Locate the cell with the specified text and output its (x, y) center coordinate. 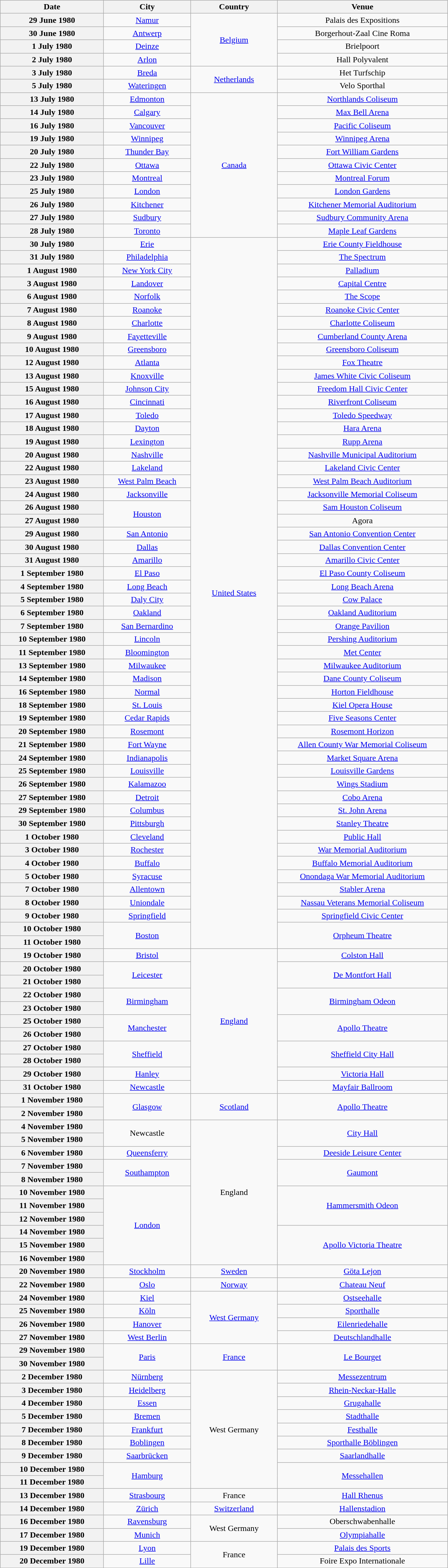
27 September 1980 (52, 797)
Oslo (147, 1285)
Erie (147, 244)
Sudbury (147, 218)
19 October 1980 (52, 955)
Arlon (147, 60)
Edmonton (147, 99)
31 August 1980 (52, 560)
Normal (147, 692)
8 August 1980 (52, 323)
22 July 1980 (52, 165)
Birmingham Odeon (363, 1001)
Manchester (147, 1028)
31 October 1980 (52, 1087)
4 September 1980 (52, 587)
2 November 1980 (52, 1113)
Deutschlandhalle (363, 1337)
Foire Expo Internationale (363, 1561)
5 July 1980 (52, 86)
13 July 1980 (52, 99)
24 November 1980 (52, 1298)
Buffalo Memorial Auditorium (363, 863)
Cedar Rapids (147, 718)
Northlands Coliseum (363, 99)
Hanley (147, 1074)
Saarlandhalle (363, 1456)
19 August 1980 (52, 442)
Met Center (363, 652)
Norfolk (147, 297)
Fort William Gardens (363, 152)
Leicester (147, 975)
Dayton (147, 428)
29 June 1980 (52, 20)
13 December 1980 (52, 1495)
Lyon (147, 1548)
16 July 1980 (52, 125)
Montreal Forum (363, 178)
Freedom Hall Civic Center (363, 389)
10 September 1980 (52, 639)
Vancouver (147, 125)
28 October 1980 (52, 1061)
Houston (147, 514)
Saarbrücken (147, 1456)
30 August 1980 (52, 547)
Boblingen (147, 1443)
11 October 1980 (52, 942)
Pittsburgh (147, 824)
Hara Arena (363, 428)
Kiel (147, 1298)
16 December 1980 (52, 1522)
Het Turfschip (363, 73)
Springfield Civic Center (363, 916)
Syracuse (147, 876)
Milwaukee Auditorium (363, 665)
Essen (147, 1403)
Gaumont (363, 1172)
Fox Theatre (363, 362)
Lexington (147, 442)
1 November 1980 (52, 1100)
12 November 1980 (52, 1218)
Buffalo (147, 863)
18 September 1980 (52, 705)
Dane County Coliseum (363, 679)
6 August 1980 (52, 297)
Sudbury Community Arena (363, 218)
20 August 1980 (52, 455)
Ostseehalle (363, 1298)
20 December 1980 (52, 1561)
20 September 1980 (52, 731)
26 September 1980 (52, 784)
Pacific Coliseum (363, 125)
Louisville Gardens (363, 771)
Oakland Auditorium (363, 613)
5 September 1980 (52, 600)
Boston (147, 935)
Orange Pavilion (363, 626)
Fort Wayne (147, 744)
Messezentrum (363, 1377)
Orpheum Theatre (363, 935)
14 July 1980 (52, 112)
10 November 1980 (52, 1192)
Cobo Arena (363, 797)
Kitchener (147, 205)
Borgerhout-Zaal Cine Roma (363, 33)
Madison (147, 679)
Scotland (234, 1107)
7 December 1980 (52, 1430)
5 November 1980 (52, 1140)
30 July 1980 (52, 244)
Velo Sporthal (363, 86)
26 July 1980 (52, 205)
Hanover (147, 1324)
7 September 1980 (52, 626)
10 October 1980 (52, 929)
San Antonio (147, 534)
9 December 1980 (52, 1456)
1 August 1980 (52, 270)
Detroit (147, 797)
Columbus (147, 810)
Lille (147, 1561)
Greensboro (147, 349)
5 October 1980 (52, 876)
22 August 1980 (52, 468)
13 September 1980 (52, 665)
22 November 1980 (52, 1285)
El Paso (147, 573)
Amarillo Civic Center (363, 560)
Oberschwabenhalle (363, 1522)
30 September 1980 (52, 824)
7 November 1980 (52, 1166)
Charlotte Coliseum (363, 323)
Nashville (147, 455)
2 July 1980 (52, 60)
Sporthalle Böblingen (363, 1443)
Five Seasons Center (363, 718)
Munich (147, 1535)
Festhalle (363, 1430)
Rupp Arena (363, 442)
7 August 1980 (52, 310)
Springfield (147, 916)
Bloomington (147, 652)
14 November 1980 (52, 1232)
Deeside Leisure Center (363, 1153)
New York City (147, 270)
Dallas (147, 547)
Cow Palace (363, 600)
Kiel Opera House (363, 705)
11 December 1980 (52, 1482)
United States (234, 593)
Mayfair Ballroom (363, 1087)
Hall Polyvalent (363, 60)
Heidelberg (147, 1390)
Netherlands (234, 79)
12 August 1980 (52, 362)
Messehallen (363, 1476)
Rosemont Horizon (363, 731)
11 September 1980 (52, 652)
3 December 1980 (52, 1390)
16 September 1980 (52, 692)
25 November 1980 (52, 1311)
29 August 1980 (52, 534)
14 September 1980 (52, 679)
Göta Lejon (363, 1271)
5 December 1980 (52, 1416)
Olympiahalle (363, 1535)
11 November 1980 (52, 1205)
Milwaukee (147, 665)
Sam Houston Coliseum (363, 507)
Winnipeg Arena (363, 138)
10 December 1980 (52, 1469)
Oakland (147, 613)
1 July 1980 (52, 46)
Deinze (147, 46)
Stockholm (147, 1271)
Namur (147, 20)
Nashville Municipal Auditorium (363, 455)
Long Beach Arena (363, 587)
8 November 1980 (52, 1179)
17 December 1980 (52, 1535)
30 November 1980 (52, 1363)
Grugahalle (363, 1403)
Palais des Expositions (363, 20)
4 November 1980 (52, 1126)
26 August 1980 (52, 507)
23 October 1980 (52, 1008)
Stadthalle (363, 1416)
Fayetteville (147, 336)
Toronto (147, 231)
9 October 1980 (52, 916)
20 October 1980 (52, 968)
Stanley Theatre (363, 824)
Market Square Arena (363, 758)
30 June 1980 (52, 33)
Roanoke Civic Center (363, 310)
8 October 1980 (52, 903)
7 October 1980 (52, 889)
29 November 1980 (52, 1350)
Eilenriedehalle (363, 1324)
Erie County Fieldhouse (363, 244)
Onondaga War Memorial Auditorium (363, 876)
Breda (147, 73)
Cumberland County Arena (363, 336)
Allen County War Memorial Coliseum (363, 744)
Greensboro Coliseum (363, 349)
15 November 1980 (52, 1245)
Sheffield City Hall (363, 1054)
3 October 1980 (52, 850)
Sporthalle (363, 1311)
Strasbourg (147, 1495)
Maple Leaf Gardens (363, 231)
Jacksonville (147, 494)
10 August 1980 (52, 349)
Lakeland Civic Center (363, 468)
Wings Stadium (363, 784)
25 October 1980 (52, 1021)
West Palm Beach (147, 481)
Apollo Victoria Theatre (363, 1245)
23 August 1980 (52, 481)
25 September 1980 (52, 771)
Nassau Veterans Memorial Coliseum (363, 903)
25 July 1980 (52, 191)
Queensferry (147, 1153)
Agora (363, 520)
St. John Arena (363, 810)
Charlotte (147, 323)
Colston Hall (363, 955)
Max Bell Arena (363, 112)
Allentown (147, 889)
Indianapolis (147, 758)
27 November 1980 (52, 1337)
James White Civic Coliseum (363, 375)
13 August 1980 (52, 375)
Hallenstadion (363, 1508)
24 August 1980 (52, 494)
19 December 1980 (52, 1548)
City (147, 7)
Hall Rhenus (363, 1495)
Country (234, 7)
Rhein-Neckar-Halle (363, 1390)
19 July 1980 (52, 138)
Philadelphia (147, 257)
Wateringen (147, 86)
Montreal (147, 178)
23 July 1980 (52, 178)
22 October 1980 (52, 995)
1 October 1980 (52, 837)
The Scope (363, 297)
El Paso County Coliseum (363, 573)
21 October 1980 (52, 981)
Antwerp (147, 33)
Frankfurt (147, 1430)
Kalamazoo (147, 784)
Le Bourget (363, 1357)
Norway (234, 1285)
15 August 1980 (52, 389)
20 November 1980 (52, 1271)
19 September 1980 (52, 718)
Landover (147, 283)
Ravensburg (147, 1522)
Bristol (147, 955)
War Memorial Auditorium (363, 850)
Bremen (147, 1416)
San Bernardino (147, 626)
4 October 1980 (52, 863)
Cincinnati (147, 402)
Sheffield (147, 1054)
Riverfront Coliseum (363, 402)
Calgary (147, 112)
West Palm Beach Auditorium (363, 481)
Lincoln (147, 639)
Hamburg (147, 1476)
Zürich (147, 1508)
27 July 1980 (52, 218)
Sweden (234, 1271)
27 October 1980 (52, 1048)
Jacksonville Memorial Coliseum (363, 494)
29 September 1980 (52, 810)
Pershing Auditorium (363, 639)
Ottawa (147, 165)
6 November 1980 (52, 1153)
De Montfort Hall (363, 975)
Louisville (147, 771)
Capital Centre (363, 283)
The Spectrum (363, 257)
City Hall (363, 1133)
Long Beach (147, 587)
Birmingham (147, 1001)
Ottawa Civic Center (363, 165)
Winnipeg (147, 138)
Roanoke (147, 310)
28 July 1980 (52, 231)
1 September 1980 (52, 573)
Horton Fieldhouse (363, 692)
Palladium (363, 270)
Atlanta (147, 362)
Cleveland (147, 837)
3 July 1980 (52, 73)
24 September 1980 (52, 758)
17 August 1980 (52, 415)
26 October 1980 (52, 1034)
27 August 1980 (52, 520)
Date (52, 7)
21 September 1980 (52, 744)
16 November 1980 (52, 1258)
16 August 1980 (52, 402)
2 December 1980 (52, 1377)
Knoxville (147, 375)
Switzerland (234, 1508)
6 September 1980 (52, 613)
Paris (147, 1357)
9 August 1980 (52, 336)
Canada (234, 165)
8 December 1980 (52, 1443)
London Gardens (363, 191)
Rochester (147, 850)
Belgium (234, 40)
Hammersmith Odeon (363, 1205)
Thunder Bay (147, 152)
Kitchener Memorial Auditorium (363, 205)
Toledo (147, 415)
Victoria Hall (363, 1074)
Lakeland (147, 468)
Dallas Convention Center (363, 547)
Stabler Arena (363, 889)
20 July 1980 (52, 152)
14 December 1980 (52, 1508)
West Berlin (147, 1337)
San Antonio Convention Center (363, 534)
26 November 1980 (52, 1324)
Chateau Neuf (363, 1285)
3 August 1980 (52, 283)
Rosemont (147, 731)
Daly City (147, 600)
Palais des Sports (363, 1548)
St. Louis (147, 705)
Toledo Speedway (363, 415)
Nürnberg (147, 1377)
4 December 1980 (52, 1403)
Köln (147, 1311)
Glasgow (147, 1107)
29 October 1980 (52, 1074)
Johnson City (147, 389)
Amarillo (147, 560)
31 July 1980 (52, 257)
Venue (363, 7)
Brielpoort (363, 46)
Public Hall (363, 837)
18 August 1980 (52, 428)
Uniondale (147, 903)
Southampton (147, 1172)
